Detect which cell encompasses the target text, then output its [X, Y] center coordinate. 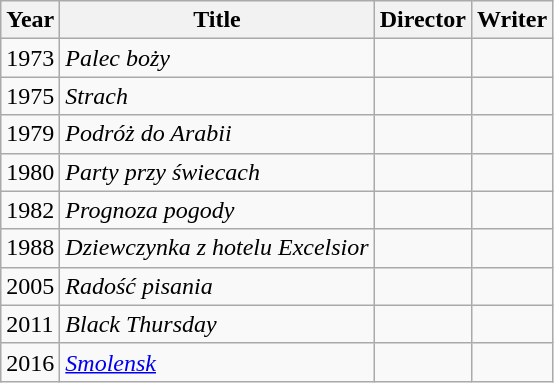
Year [30, 20]
2011 [30, 324]
1982 [30, 210]
1980 [30, 172]
Prognoza pogody [217, 210]
Smolensk [217, 362]
Podróż do Arabii [217, 134]
Director [422, 20]
Strach [217, 96]
Title [217, 20]
2016 [30, 362]
Black Thursday [217, 324]
1973 [30, 58]
Radość pisania [217, 286]
Party przy świecach [217, 172]
1988 [30, 248]
1979 [30, 134]
Dziewczynka z hotelu Excelsior [217, 248]
Writer [512, 20]
Palec boży [217, 58]
2005 [30, 286]
1975 [30, 96]
